Locate the cell with the specified text and output its (x, y) center coordinate. 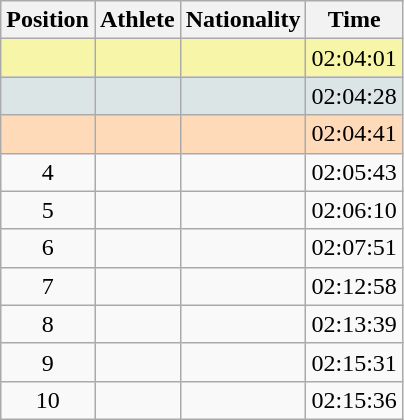
Time (354, 20)
02:15:31 (354, 362)
4 (48, 172)
02:13:39 (354, 324)
02:12:58 (354, 286)
02:04:28 (354, 96)
7 (48, 286)
Athlete (137, 20)
02:05:43 (354, 172)
02:07:51 (354, 248)
5 (48, 210)
Position (48, 20)
6 (48, 248)
10 (48, 400)
02:04:41 (354, 134)
Nationality (243, 20)
9 (48, 362)
02:06:10 (354, 210)
8 (48, 324)
02:04:01 (354, 58)
02:15:36 (354, 400)
